Pinpoint the cell where the given text exists, returning its [X, Y] midpoint coordinate. 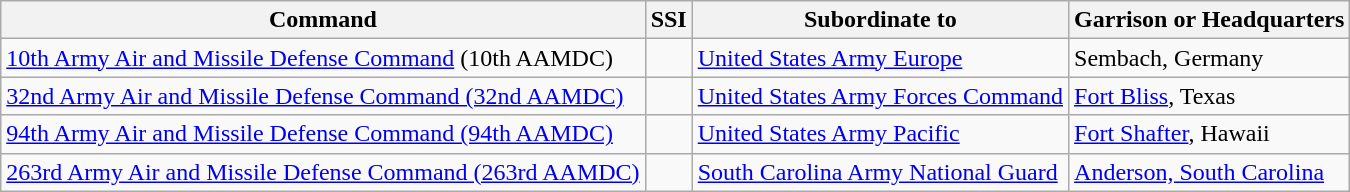
Subordinate to [880, 20]
United States Army Pacific [880, 134]
Fort Shafter, Hawaii [1210, 134]
263rd Army Air and Missile Defense Command (263rd AAMDC) [323, 172]
Sembach, Germany [1210, 58]
United States Army Forces Command [880, 96]
SSI [668, 20]
Garrison or Headquarters [1210, 20]
10th Army Air and Missile Defense Command (10th AAMDC) [323, 58]
Command [323, 20]
United States Army Europe [880, 58]
Anderson, South Carolina [1210, 172]
94th Army Air and Missile Defense Command (94th AAMDC) [323, 134]
Fort Bliss, Texas [1210, 96]
32nd Army Air and Missile Defense Command (32nd AAMDC) [323, 96]
South Carolina Army National Guard [880, 172]
